Identify which cell holds the provided text, then report its (X, Y) central coordinate. 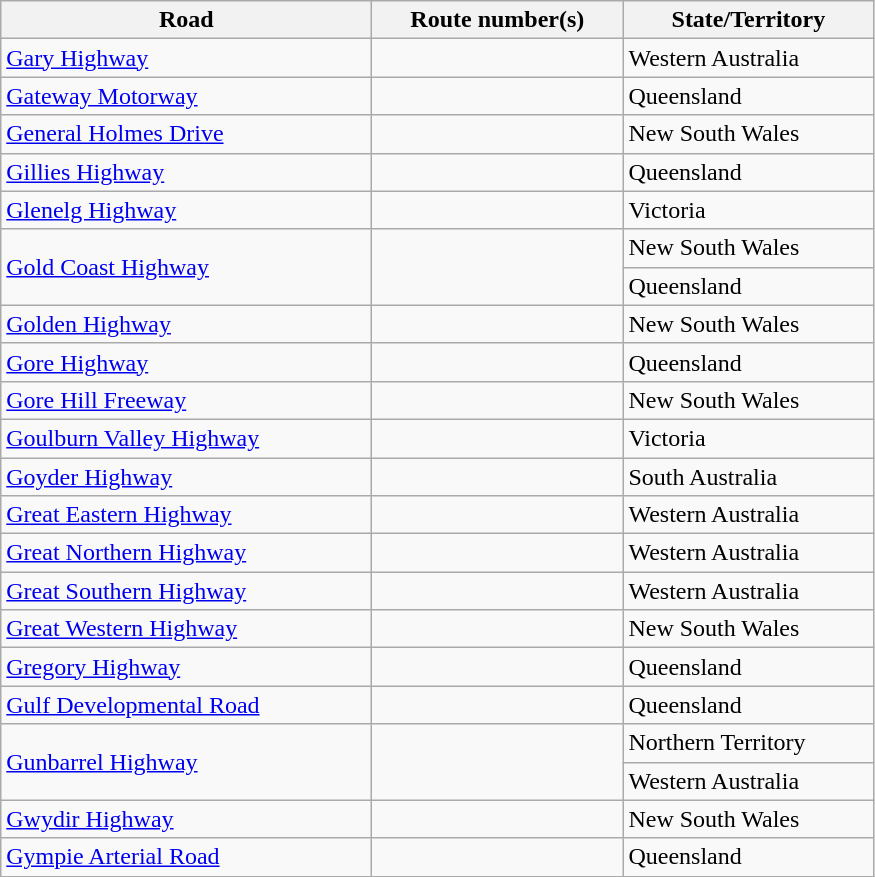
Great Northern Highway (186, 553)
Gillies Highway (186, 172)
Goyder Highway (186, 477)
Great Western Highway (186, 629)
Road (186, 20)
Gympie Arterial Road (186, 857)
Glenelg Highway (186, 210)
Great Eastern Highway (186, 515)
Northern Territory (748, 743)
State/Territory (748, 20)
Route number(s) (498, 20)
Gary Highway (186, 58)
Gunbarrel Highway (186, 762)
Gateway Motorway (186, 96)
Goulburn Valley Highway (186, 438)
South Australia (748, 477)
Great Southern Highway (186, 591)
Golden Highway (186, 324)
Gregory Highway (186, 667)
Gold Coast Highway (186, 267)
Gore Hill Freeway (186, 400)
Gulf Developmental Road (186, 705)
General Holmes Drive (186, 134)
Gore Highway (186, 362)
Gwydir Highway (186, 819)
